Return the [X, Y] coordinate for the center point of the cell that contains the specified text.  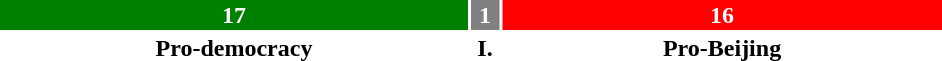
17 [234, 15]
16 [722, 15]
1 [485, 15]
